Detect which cell encompasses the target text, then output its [X, Y] center coordinate. 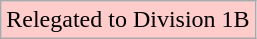
Relegated to Division 1B [128, 20]
